Locate the cell with the specified text and output its [X, Y] center coordinate. 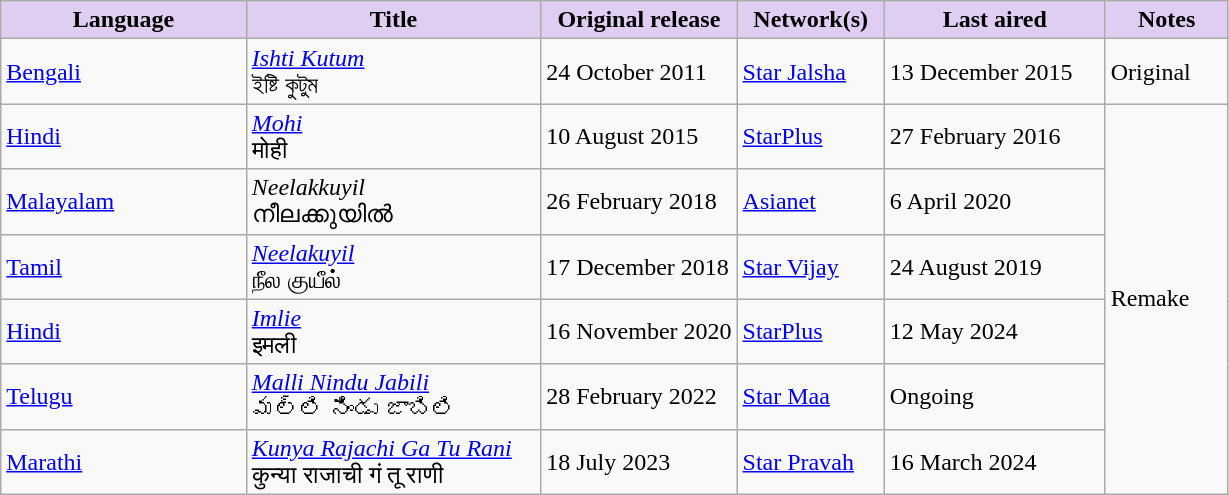
Mohi मोही [394, 136]
26 February 2018 [639, 202]
27 February 2016 [994, 136]
Star Pravah [810, 462]
Title [394, 20]
Original [1166, 72]
Telugu [124, 396]
16 March 2024 [994, 462]
Tamil [124, 266]
Network(s) [810, 20]
Marathi [124, 462]
12 May 2024 [994, 332]
Ishti Kutum ইষ্টি কুটুম [394, 72]
Malli Nindu Jabili మల్లి నిండు జాబిలి [394, 396]
Star Vijay [810, 266]
18 July 2023 [639, 462]
6 April 2020 [994, 202]
Bengali [124, 72]
Remake [1166, 299]
24 August 2019 [994, 266]
28 February 2022 [639, 396]
Star Jalsha [810, 72]
Kunya Rajachi Ga Tu Rani कुन्या राजाची गं तू राणी [394, 462]
Star Maa [810, 396]
24 October 2011 [639, 72]
Neelakuyil நீல குயீல் [394, 266]
16 November 2020 [639, 332]
Ongoing [994, 396]
13 December 2015 [994, 72]
Neelakkuyil നീലക്കുയിൽ [394, 202]
Imlie इमली [394, 332]
Notes [1166, 20]
Language [124, 20]
Asianet [810, 202]
Original release [639, 20]
10 August 2015 [639, 136]
Malayalam [124, 202]
Last aired [994, 20]
17 December 2018 [639, 266]
